Search for the cell housing the specified text and yield its (X, Y) center coordinate. 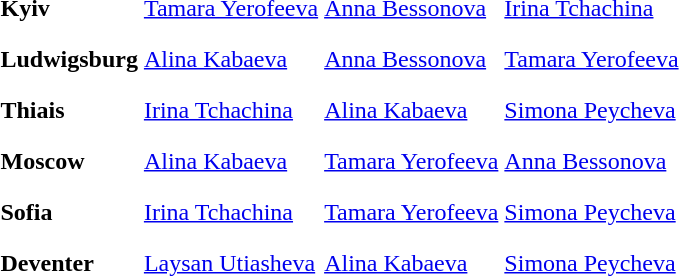
Anna Bessonova (412, 59)
